Return [x, y] of the center of cell containing provided text 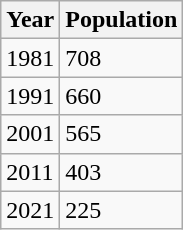
2001 [30, 134]
Population [122, 20]
660 [122, 96]
708 [122, 58]
403 [122, 172]
2021 [30, 210]
Year [30, 20]
225 [122, 210]
2011 [30, 172]
565 [122, 134]
1991 [30, 96]
1981 [30, 58]
